Locate the cell with the specified text and output its [x, y] center coordinate. 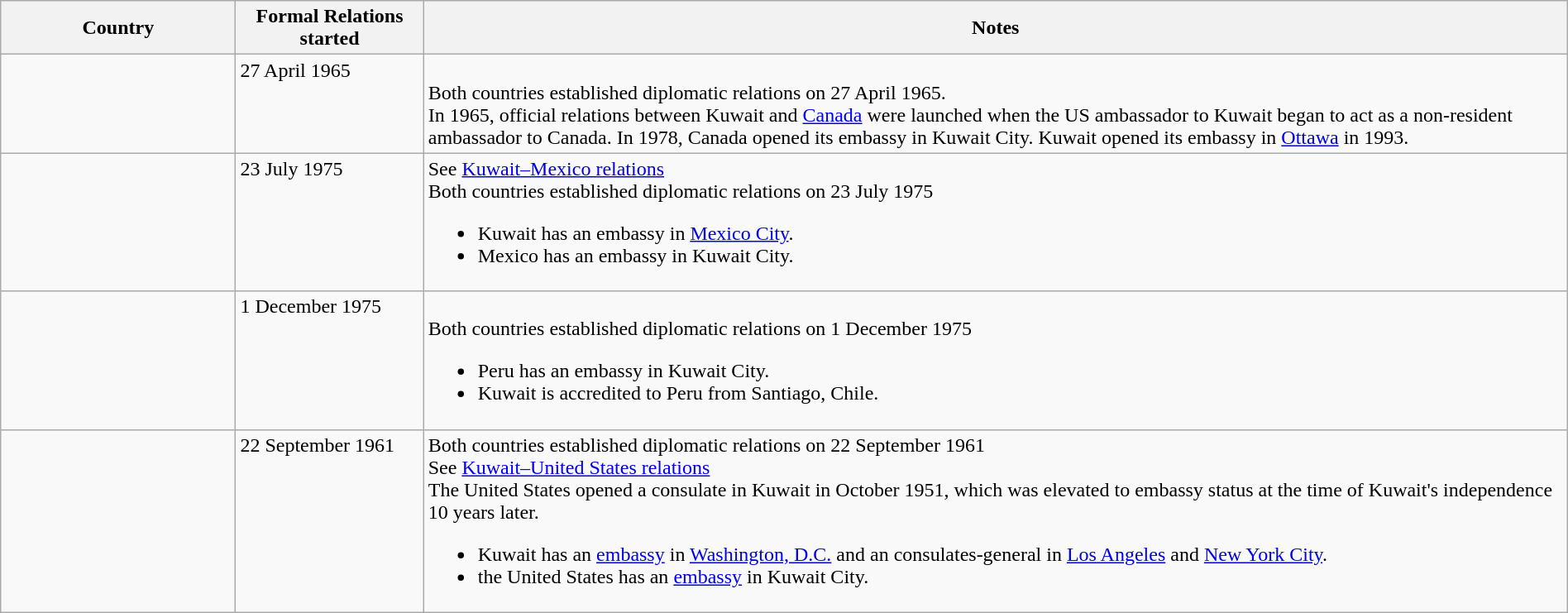
Formal Relations started [329, 28]
22 September 1961 [329, 521]
1 December 1975 [329, 361]
Country [118, 28]
Notes [996, 28]
27 April 1965 [329, 104]
23 July 1975 [329, 222]
